Identify which cell holds the provided text, then report its [x, y] central coordinate. 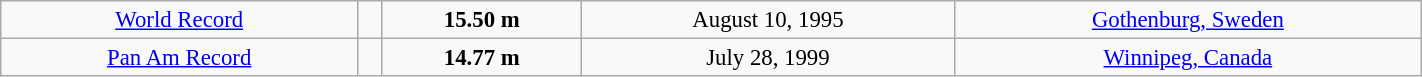
Pan Am Record [180, 58]
July 28, 1999 [768, 58]
14.77 m [482, 58]
15.50 m [482, 20]
Winnipeg, Canada [1188, 58]
August 10, 1995 [768, 20]
Gothenburg, Sweden [1188, 20]
World Record [180, 20]
